Determine the [x, y] coordinate at the center of the cell enclosing the given text.  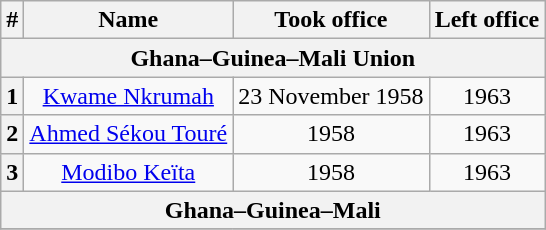
Took office [331, 20]
1 [12, 96]
Ahmed Sékou Touré [128, 134]
Ghana–Guinea–Mali [273, 210]
3 [12, 172]
Kwame Nkrumah [128, 96]
2 [12, 134]
Ghana–Guinea–Mali Union [273, 58]
23 November 1958 [331, 96]
Left office [487, 20]
# [12, 20]
Name [128, 20]
Modibo Keïta [128, 172]
